Search for the cell housing the specified text and yield its (X, Y) center coordinate. 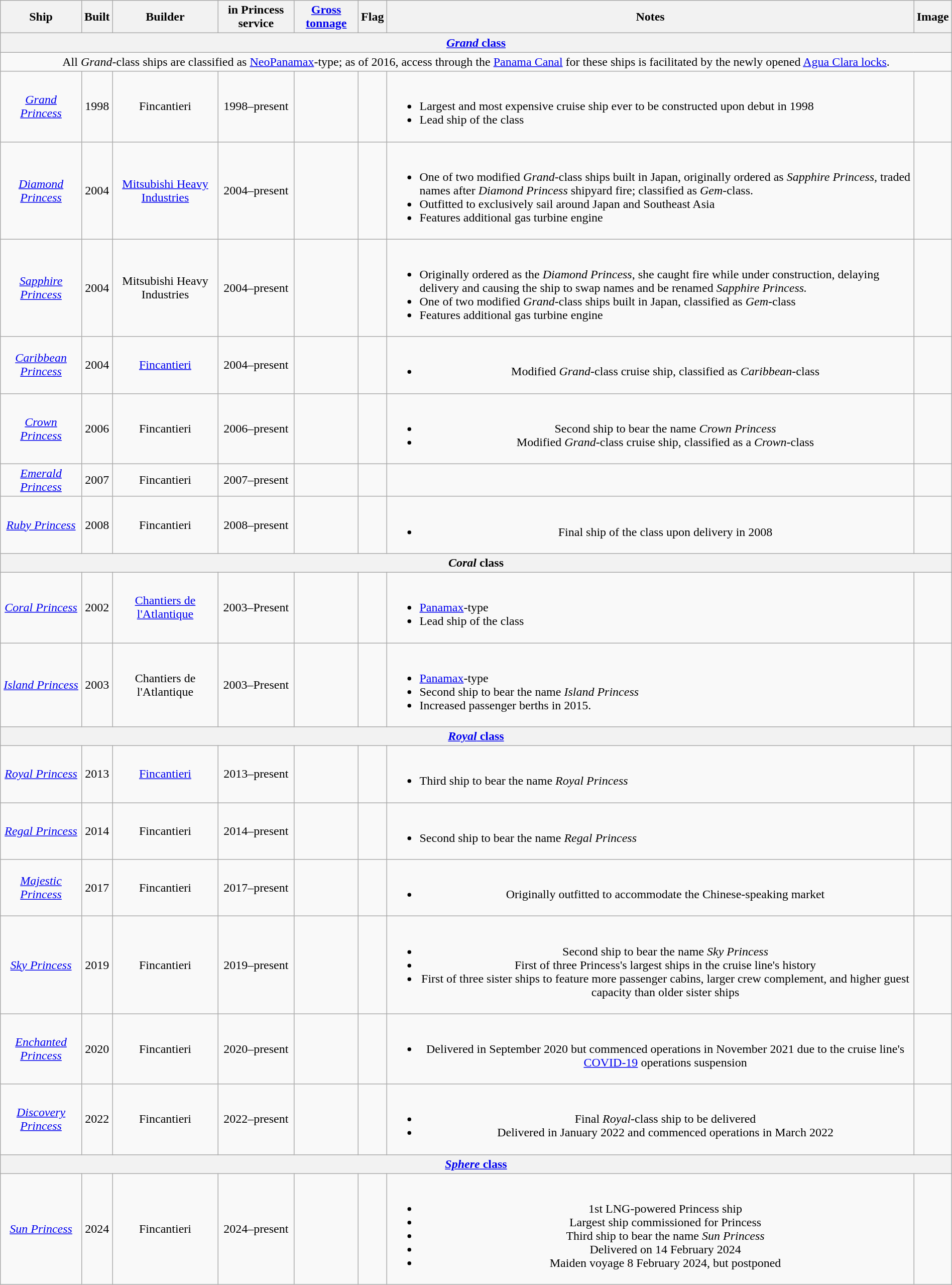
2019–present (256, 965)
2008–present (256, 524)
Second ship to bear the name Crown PrincessModified Grand-class cruise ship, classified as a Crown-class (650, 429)
Sapphire Princess (41, 288)
Largest and most expensive cruise ship ever to be constructed upon debut in 1998Lead ship of the class (650, 106)
1998–present (256, 106)
Modified Grand-class cruise ship, classified as Caribbean-class (650, 365)
2022–present (256, 1119)
Second ship to bear the name Regal Princess (650, 831)
2020–present (256, 1049)
Royal class (476, 736)
Panamax-typeLead ship of the class (650, 607)
2007–present (256, 480)
2024 (97, 1229)
Grand class (476, 43)
Coral Princess (41, 607)
Majestic Princess (41, 888)
Delivered in September 2020 but commenced operations in November 2021 due to the cruise line's COVID-19 operations suspension (650, 1049)
Discovery Princess (41, 1119)
Built (97, 17)
Originally outfitted to accommodate the Chinese-speaking market (650, 888)
Royal Princess (41, 775)
1998 (97, 106)
Grand Princess (41, 106)
Coral class (476, 563)
2014 (97, 831)
2017–present (256, 888)
Flag (373, 17)
in Princess service (256, 17)
Builder (165, 17)
Emerald Princess (41, 480)
2003 (97, 685)
Image (933, 17)
2017 (97, 888)
Sun Princess (41, 1229)
Final Royal-class ship to be deliveredDelivered in January 2022 and commenced operations in March 2022 (650, 1119)
Notes (650, 17)
2013 (97, 775)
2006–present (256, 429)
Crown Princess (41, 429)
2013–present (256, 775)
2024–present (256, 1229)
Sphere class (476, 1164)
Diamond Princess (41, 190)
Ruby Princess (41, 524)
2006 (97, 429)
Ship (41, 17)
2020 (97, 1049)
Caribbean Princess (41, 365)
2008 (97, 524)
Panamax-typeSecond ship to bear the name Island PrincessIncreased passenger berths in 2015. (650, 685)
2019 (97, 965)
2002 (97, 607)
Final ship of the class upon delivery in 2008 (650, 524)
Gross tonnage (326, 17)
Sky Princess (41, 965)
Regal Princess (41, 831)
2022 (97, 1119)
2014–present (256, 831)
2007 (97, 480)
Enchanted Princess (41, 1049)
Island Princess (41, 685)
Third ship to bear the name Royal Princess (650, 775)
